Identify which cell holds the provided text, then report its (X, Y) central coordinate. 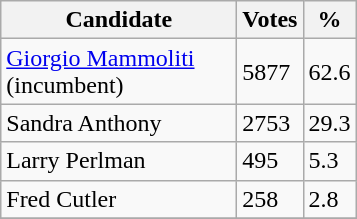
258 (270, 199)
5877 (270, 72)
Sandra Anthony (119, 123)
Votes (270, 20)
% (330, 20)
29.3 (330, 123)
62.6 (330, 72)
Fred Cutler (119, 199)
Larry Perlman (119, 161)
495 (270, 161)
5.3 (330, 161)
2.8 (330, 199)
Giorgio Mammoliti (incumbent) (119, 72)
2753 (270, 123)
Candidate (119, 20)
